Find where the given text appears and provide that cell's center as [X, Y] coordinate. 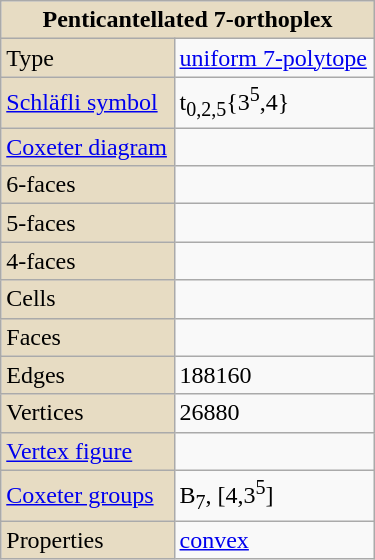
26880 [274, 413]
5-faces [88, 223]
B7, [4,35] [274, 496]
Penticantellated 7-orthoplex [188, 20]
Type [88, 58]
188160 [274, 375]
Coxeter groups [88, 496]
convex [274, 540]
Schläfli symbol [88, 102]
t0,2,5{35,4} [274, 102]
Properties [88, 540]
Vertices [88, 413]
Edges [88, 375]
6-faces [88, 185]
Coxeter diagram [88, 147]
Cells [88, 299]
uniform 7-polytope [274, 58]
4-faces [88, 261]
Vertex figure [88, 451]
Faces [88, 337]
